From the cell containing the given text, extract its center point as [x, y] coordinate. 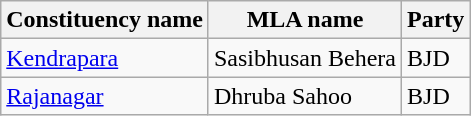
Party [436, 20]
Dhruba Sahoo [304, 96]
Rajanagar [105, 96]
MLA name [304, 20]
Kendrapara [105, 58]
Sasibhusan Behera [304, 58]
Constituency name [105, 20]
